Output the (X, Y) coordinate of the center of the cell containing the given text.  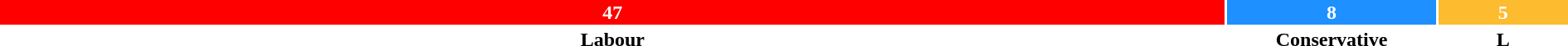
5 (1503, 12)
8 (1332, 12)
47 (612, 12)
